Detect which cell encompasses the target text, then output its (X, Y) center coordinate. 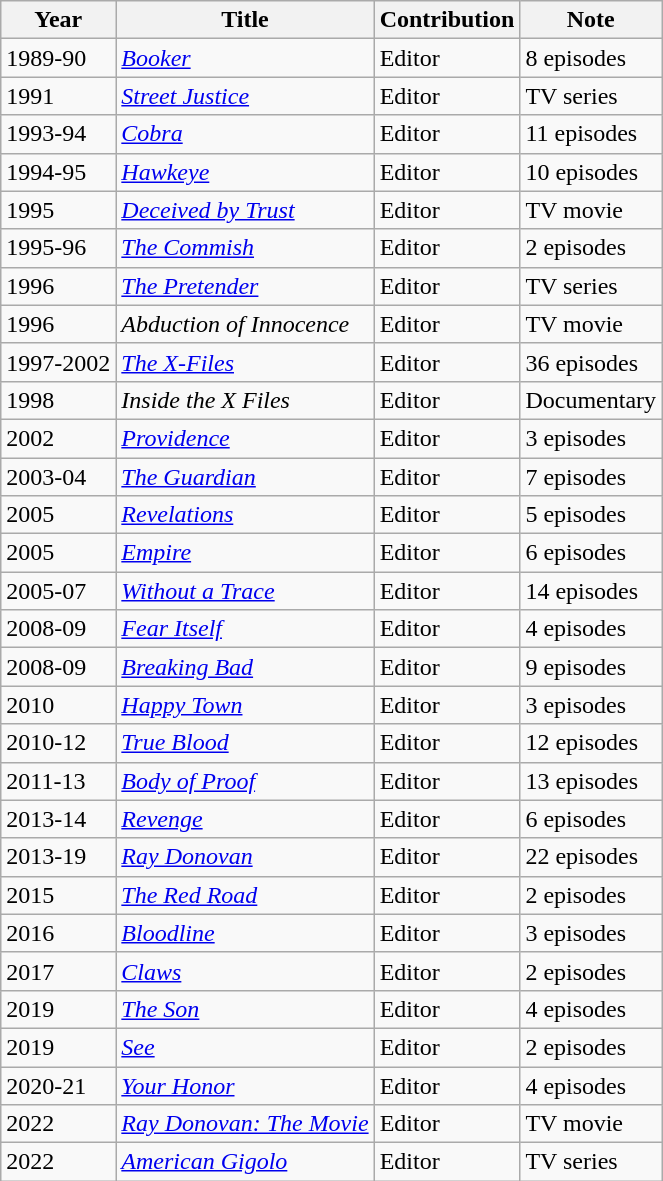
Ray Donovan: The Movie (245, 1124)
Revenge (245, 819)
11 episodes (591, 134)
2013-14 (58, 819)
The Pretender (245, 286)
The Red Road (245, 895)
Ray Donovan (245, 857)
American Gigolo (245, 1162)
Body of Proof (245, 781)
9 episodes (591, 667)
36 episodes (591, 362)
14 episodes (591, 591)
2005-07 (58, 591)
Bloodline (245, 933)
12 episodes (591, 743)
2020-21 (58, 1085)
True Blood (245, 743)
1991 (58, 96)
13 episodes (591, 781)
1997-2002 (58, 362)
Title (245, 20)
Claws (245, 971)
1994-95 (58, 172)
1998 (58, 400)
Note (591, 20)
Providence (245, 438)
2010 (58, 705)
Abduction of Innocence (245, 324)
Street Justice (245, 96)
7 episodes (591, 477)
2017 (58, 971)
2013-19 (58, 857)
The Commish (245, 248)
The Son (245, 1009)
The Guardian (245, 477)
Booker (245, 58)
2010-12 (58, 743)
The X-Files (245, 362)
1995-96 (58, 248)
10 episodes (591, 172)
2011-13 (58, 781)
Your Honor (245, 1085)
See (245, 1047)
2015 (58, 895)
5 episodes (591, 515)
1995 (58, 210)
Inside the X Files (245, 400)
Revelations (245, 515)
Deceived by Trust (245, 210)
22 episodes (591, 857)
Fear Itself (245, 629)
1989-90 (58, 58)
1993-94 (58, 134)
Cobra (245, 134)
Without a Trace (245, 591)
Empire (245, 553)
Contribution (447, 20)
Documentary (591, 400)
Year (58, 20)
Breaking Bad (245, 667)
2016 (58, 933)
2002 (58, 438)
Happy Town (245, 705)
2003-04 (58, 477)
8 episodes (591, 58)
Hawkeye (245, 172)
